For the text-containing cell, return its midpoint in (x, y) coordinate format. 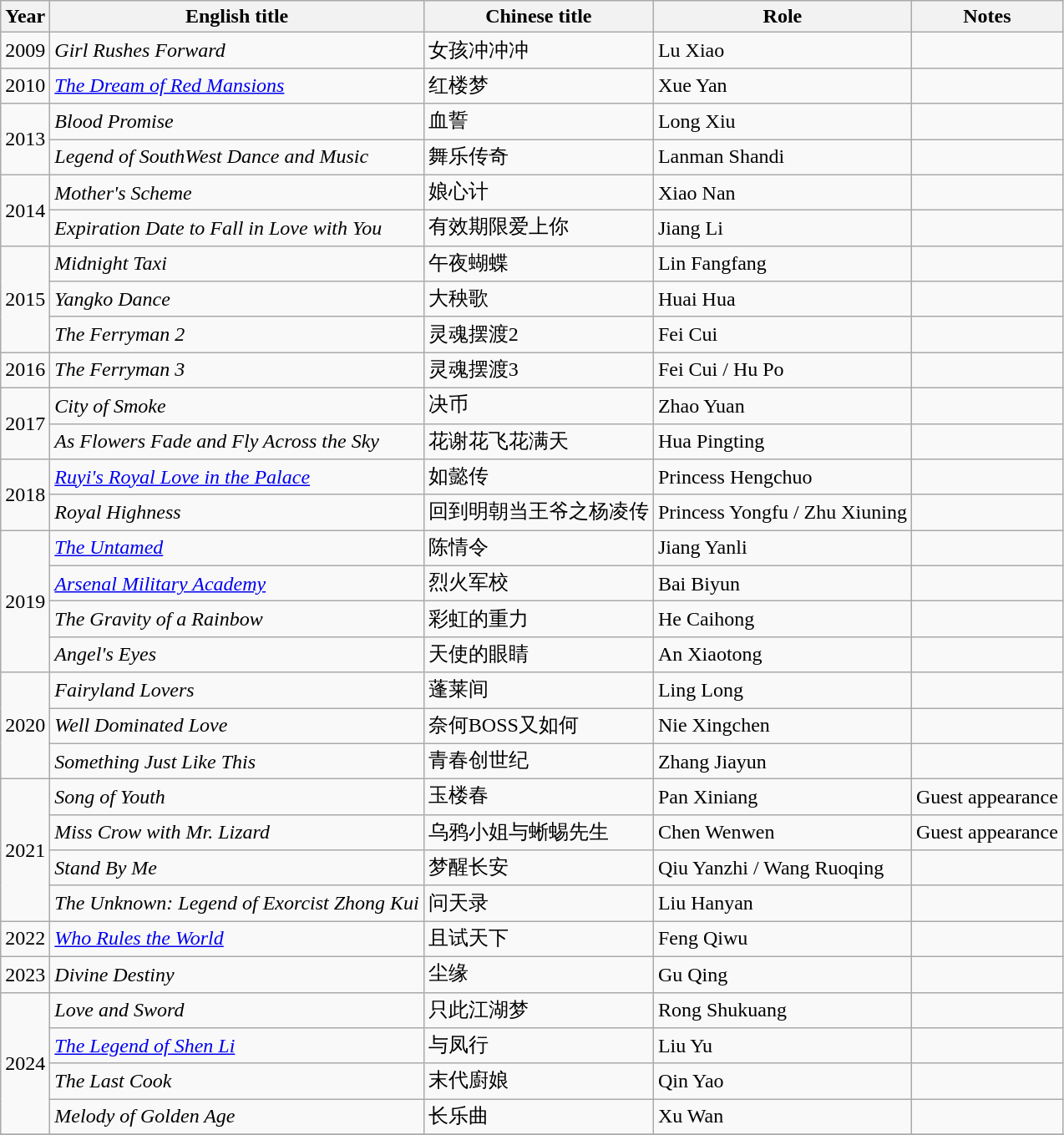
如懿传 (538, 478)
Chinese title (538, 17)
Zhao Yuan (782, 406)
烈火军校 (538, 583)
Liu Hanyan (782, 904)
2023 (25, 974)
2021 (25, 850)
娘心计 (538, 192)
彩虹的重力 (538, 620)
舞乐传奇 (538, 157)
Long Xiu (782, 122)
2013 (25, 139)
奈何BOSS又如何 (538, 727)
Fairyland Lovers (237, 690)
2016 (25, 371)
The Gravity of a Rainbow (237, 620)
Ling Long (782, 690)
Girl Rushes Forward (237, 50)
Well Dominated Love (237, 727)
2015 (25, 299)
梦醒长安 (538, 869)
2020 (25, 726)
只此江湖梦 (538, 1011)
2019 (25, 601)
Miss Crow with Mr. Lizard (237, 832)
Rong Shukuang (782, 1011)
Mother's Scheme (237, 192)
An Xiaotong (782, 655)
Princess Yongfu / Zhu Xiuning (782, 513)
Legend of SouthWest Dance and Music (237, 157)
Qiu Yanzhi / Wang Ruoqing (782, 869)
City of Smoke (237, 406)
回到明朝当王爷之杨凌传 (538, 513)
Lu Xiao (782, 50)
Melody of Golden Age (237, 1117)
Expiration Date to Fall in Love with You (237, 229)
灵魂摆渡3 (538, 371)
天使的眼睛 (538, 655)
决币 (538, 406)
Midnight Taxi (237, 264)
Fei Cui / Hu Po (782, 371)
Blood Promise (237, 122)
The Legend of Shen Li (237, 1046)
Huai Hua (782, 299)
且试天下 (538, 939)
Qin Yao (782, 1081)
Zhang Jiayun (782, 762)
2018 (25, 494)
Xiao Nan (782, 192)
Gu Qing (782, 974)
2014 (25, 210)
Bai Biyun (782, 583)
2024 (25, 1063)
Arsenal Military Academy (237, 583)
The Ferryman 2 (237, 334)
Pan Xiniang (782, 797)
Lin Fangfang (782, 264)
2009 (25, 50)
Yangko Dance (237, 299)
有效期限爱上你 (538, 229)
Hua Pingting (782, 441)
青春创世纪 (538, 762)
The Untamed (237, 548)
He Caihong (782, 620)
Something Just Like This (237, 762)
午夜蝴蝶 (538, 264)
Ruyi's Royal Love in the Palace (237, 478)
Who Rules the World (237, 939)
乌鸦小姐与蜥蜴先生 (538, 832)
The Last Cook (237, 1081)
Stand By Me (237, 869)
English title (237, 17)
2017 (25, 423)
尘缘 (538, 974)
Notes (987, 17)
Fei Cui (782, 334)
灵魂摆渡2 (538, 334)
As Flowers Fade and Fly Across the Sky (237, 441)
Xue Yan (782, 85)
Liu Yu (782, 1046)
与凤行 (538, 1046)
Xu Wan (782, 1117)
2022 (25, 939)
The Unknown: Legend of Exorcist Zhong Kui (237, 904)
末代廚娘 (538, 1081)
Song of Youth (237, 797)
The Ferryman 3 (237, 371)
The Dream of Red Mansions (237, 85)
Angel's Eyes (237, 655)
Nie Xingchen (782, 727)
Lanman Shandi (782, 157)
Divine Destiny (237, 974)
Role (782, 17)
Year (25, 17)
红楼梦 (538, 85)
Love and Sword (237, 1011)
大秧歌 (538, 299)
Royal Highness (237, 513)
Jiang Li (782, 229)
陈情令 (538, 548)
玉楼春 (538, 797)
Feng Qiwu (782, 939)
2010 (25, 85)
蓬莱间 (538, 690)
血誓 (538, 122)
Jiang Yanli (782, 548)
Princess Hengchuo (782, 478)
长乐曲 (538, 1117)
问天录 (538, 904)
Chen Wenwen (782, 832)
女孩冲冲冲 (538, 50)
花谢花飞花满天 (538, 441)
